Capture the cell that displays the provided text and extract its [X, Y] central coordinate. 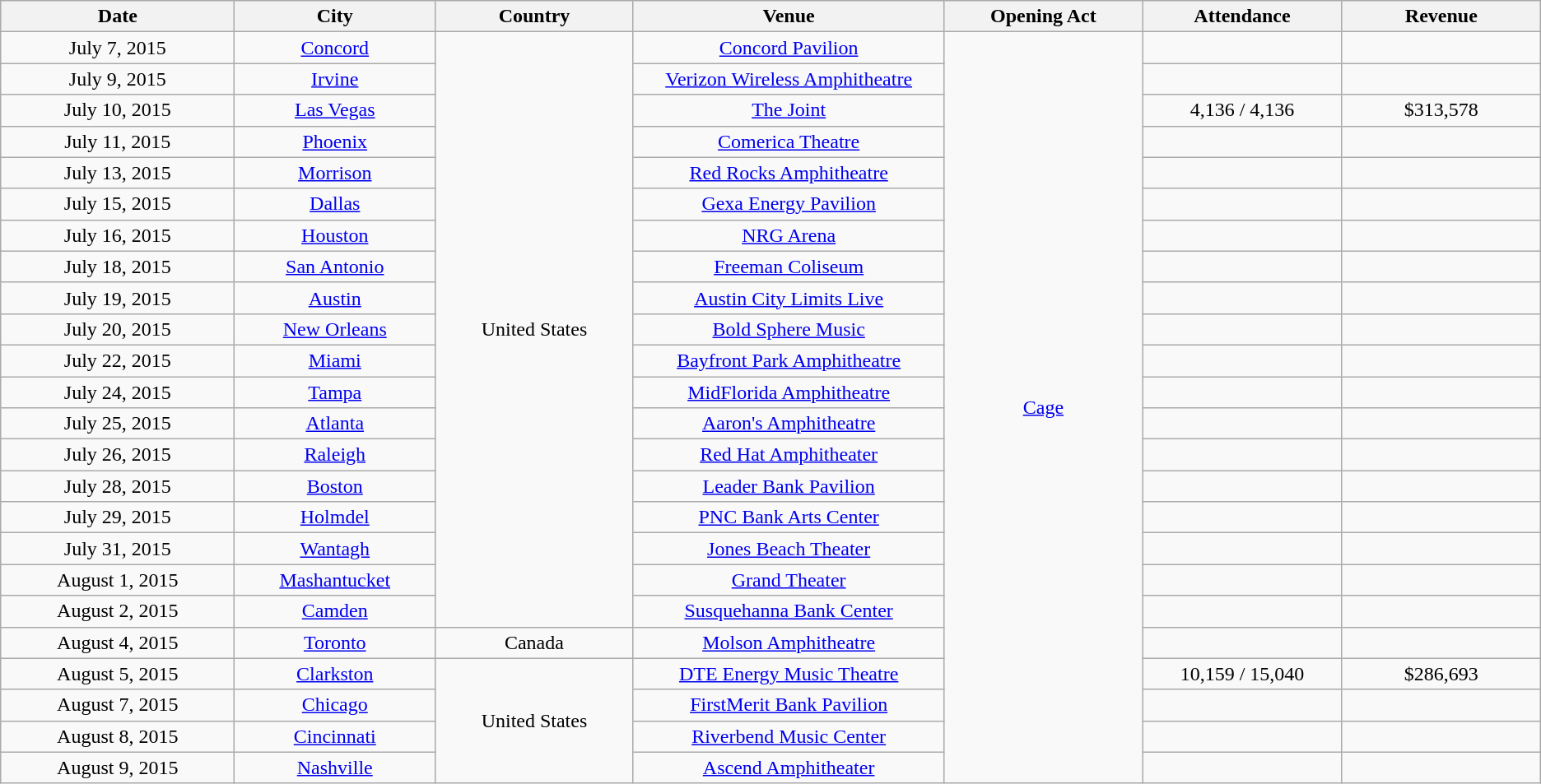
New Orleans [335, 329]
Red Hat Amphitheater [789, 455]
Red Rocks Amphitheatre [789, 173]
August 4, 2015 [118, 643]
FirstMerit Bank Pavilion [789, 705]
July 9, 2015 [118, 79]
August 9, 2015 [118, 768]
Susquehanna Bank Center [789, 611]
Ascend Amphitheater [789, 768]
Leader Bank Pavilion [789, 486]
DTE Energy Music Theatre [789, 674]
July 16, 2015 [118, 235]
Riverbend Music Center [789, 736]
July 29, 2015 [118, 517]
August 1, 2015 [118, 580]
July 25, 2015 [118, 424]
July 13, 2015 [118, 173]
July 26, 2015 [118, 455]
Molson Amphitheatre [789, 643]
Venue [789, 16]
August 7, 2015 [118, 705]
Tampa [335, 392]
Aaron's Amphitheatre [789, 424]
July 20, 2015 [118, 329]
Grand Theater [789, 580]
July 31, 2015 [118, 549]
July 11, 2015 [118, 141]
Gexa Energy Pavilion [789, 204]
Wantagh [335, 549]
$286,693 [1441, 674]
Camden [335, 611]
Nashville [335, 768]
July 19, 2015 [118, 298]
Canada [535, 643]
Houston [335, 235]
City [335, 16]
Chicago [335, 705]
July 7, 2015 [118, 48]
Cage [1044, 408]
Morrison [335, 173]
10,159 / 15,040 [1243, 674]
Country [535, 16]
August 2, 2015 [118, 611]
July 15, 2015 [118, 204]
July 22, 2015 [118, 360]
4,136 / 4,136 [1243, 110]
Phoenix [335, 141]
Clarkston [335, 674]
Jones Beach Theater [789, 549]
Toronto [335, 643]
Freeman Coliseum [789, 267]
Opening Act [1044, 16]
Date [118, 16]
Austin City Limits Live [789, 298]
NRG Arena [789, 235]
Miami [335, 360]
Atlanta [335, 424]
Boston [335, 486]
July 24, 2015 [118, 392]
Raleigh [335, 455]
Austin [335, 298]
Concord [335, 48]
MidFlorida Amphitheatre [789, 392]
Comerica Theatre [789, 141]
Revenue [1441, 16]
San Antonio [335, 267]
Attendance [1243, 16]
$313,578 [1441, 110]
July 18, 2015 [118, 267]
Cincinnati [335, 736]
PNC Bank Arts Center [789, 517]
Irvine [335, 79]
Concord Pavilion [789, 48]
Verizon Wireless Amphitheatre [789, 79]
August 5, 2015 [118, 674]
Bold Sphere Music [789, 329]
August 8, 2015 [118, 736]
Dallas [335, 204]
July 28, 2015 [118, 486]
Mashantucket [335, 580]
Las Vegas [335, 110]
Holmdel [335, 517]
The Joint [789, 110]
July 10, 2015 [118, 110]
Bayfront Park Amphitheatre [789, 360]
